Return the [X, Y] coordinate for the center point of the cell that contains the specified text.  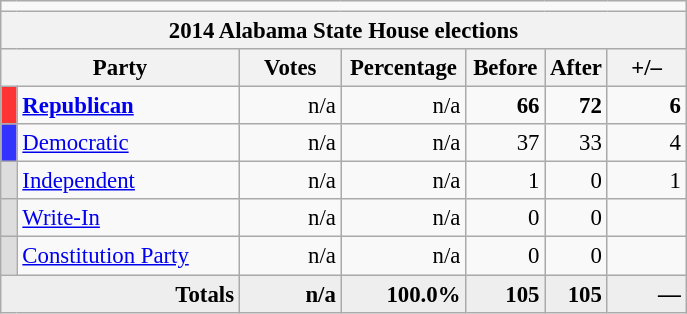
Totals [120, 294]
Party [120, 68]
100.0% [404, 294]
4 [646, 143]
37 [506, 143]
Republican [128, 106]
Percentage [404, 68]
6 [646, 106]
Write-In [128, 219]
2014 Alabama State House elections [344, 31]
Constitution Party [128, 256]
Before [506, 68]
+/– [646, 68]
Democratic [128, 143]
33 [576, 143]
After [576, 68]
— [646, 294]
66 [506, 106]
Independent [128, 181]
72 [576, 106]
Votes [290, 68]
